Search for the cell housing the specified text and yield its [X, Y] center coordinate. 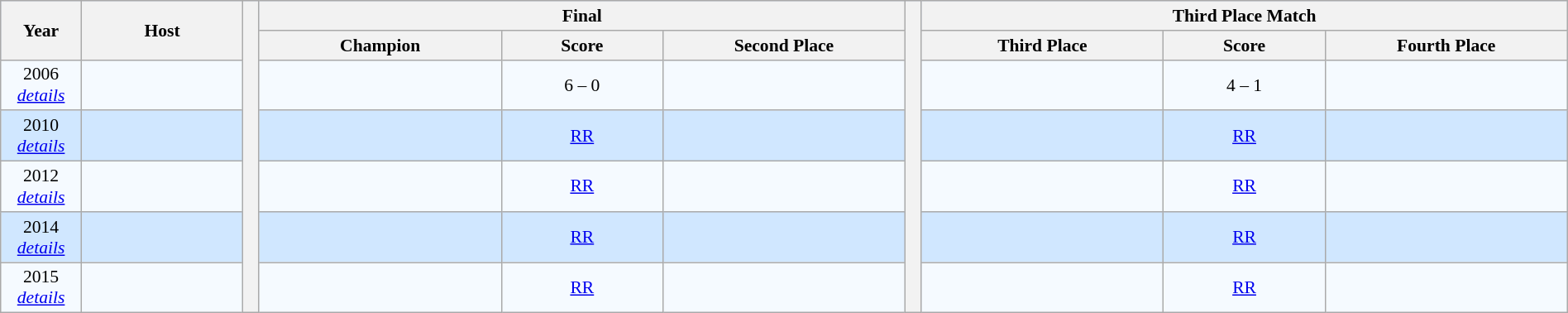
6 – 0 [582, 84]
Host [162, 30]
Champion [380, 46]
Fourth Place [1446, 46]
2014 details [41, 237]
Third Place [1042, 46]
2006 details [41, 84]
2012 details [41, 187]
4 – 1 [1244, 84]
Final [582, 16]
2010 details [41, 136]
Third Place Match [1244, 16]
Year [41, 30]
Second Place [784, 46]
2015 details [41, 288]
